Locate the cell with the specified text and output its [X, Y] center coordinate. 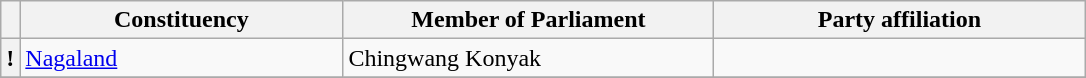
Party affiliation [900, 20]
Chingwang Konyak [528, 58]
Constituency [182, 20]
Member of Parliament [528, 20]
Nagaland [182, 58]
! [10, 58]
